Identify which cell holds the provided text, then report its (X, Y) central coordinate. 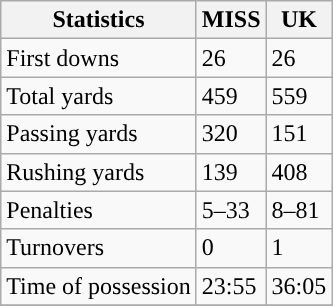
139 (231, 172)
UK (299, 20)
36:05 (299, 286)
1 (299, 248)
Total yards (99, 96)
Time of possession (99, 286)
5–33 (231, 210)
Rushing yards (99, 172)
320 (231, 134)
23:55 (231, 286)
Turnovers (99, 248)
Passing yards (99, 134)
151 (299, 134)
8–81 (299, 210)
First downs (99, 58)
559 (299, 96)
MISS (231, 20)
408 (299, 172)
0 (231, 248)
Penalties (99, 210)
Statistics (99, 20)
459 (231, 96)
